Pinpoint the cell where the given text exists, returning its (X, Y) midpoint coordinate. 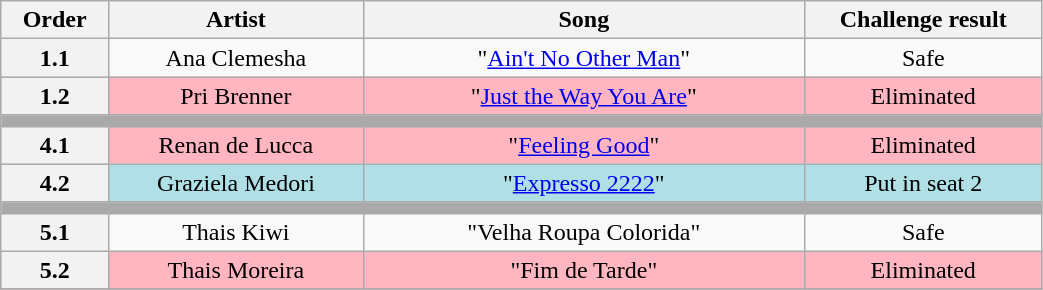
Thais Kiwi (236, 232)
Graziela Medori (236, 183)
Thais Moreira (236, 270)
5.2 (55, 270)
"Just the Way You Are" (584, 96)
Song (584, 20)
"Feeling Good" (584, 145)
1.2 (55, 96)
5.1 (55, 232)
"Velha Roupa Colorida" (584, 232)
Challenge result (923, 20)
Artist (236, 20)
Order (55, 20)
Ana Clemesha (236, 58)
"Ain't No Other Man" (584, 58)
Pri Brenner (236, 96)
Put in seat 2 (923, 183)
"Fim de Tarde" (584, 270)
4.2 (55, 183)
"Expresso 2222" (584, 183)
Renan de Lucca (236, 145)
4.1 (55, 145)
1.1 (55, 58)
